Locate the cell with the specified text and output its [x, y] center coordinate. 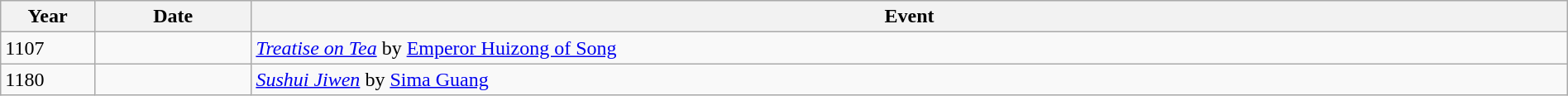
Date [172, 17]
Treatise on Tea by Emperor Huizong of Song [910, 48]
1180 [48, 79]
Event [910, 17]
1107 [48, 48]
Sushui Jiwen by Sima Guang [910, 79]
Year [48, 17]
